Detect which cell encompasses the target text, then output its (X, Y) center coordinate. 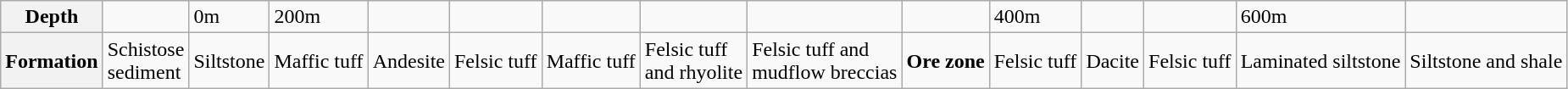
200m (319, 17)
Laminated siltstone (1321, 61)
Ore zone (946, 61)
Andesite (409, 61)
Schistosesediment (146, 61)
Felsic tuffand rhyolite (693, 61)
Siltstone (229, 61)
0m (229, 17)
Felsic tuff andmudflow breccias (825, 61)
600m (1321, 17)
Depth (52, 17)
Formation (52, 61)
Dacite (1113, 61)
Siltstone and shale (1487, 61)
400m (1036, 17)
